Output the (x, y) coordinate of the center of the cell containing the given text.  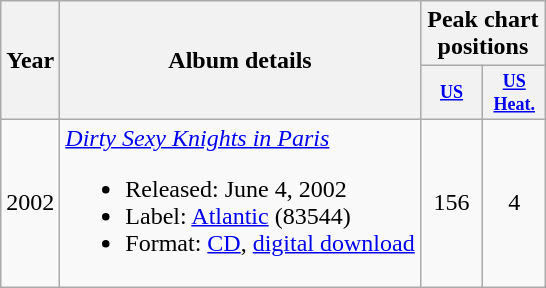
Album details (240, 60)
156 (452, 202)
2002 (30, 202)
4 (514, 202)
USHeat. (514, 93)
US (452, 93)
Dirty Sexy Knights in ParisReleased: June 4, 2002Label: Atlantic (83544)Format: CD, digital download (240, 202)
Peak chart positions (482, 34)
Year (30, 60)
